Return [X, Y] of the center of cell containing provided text 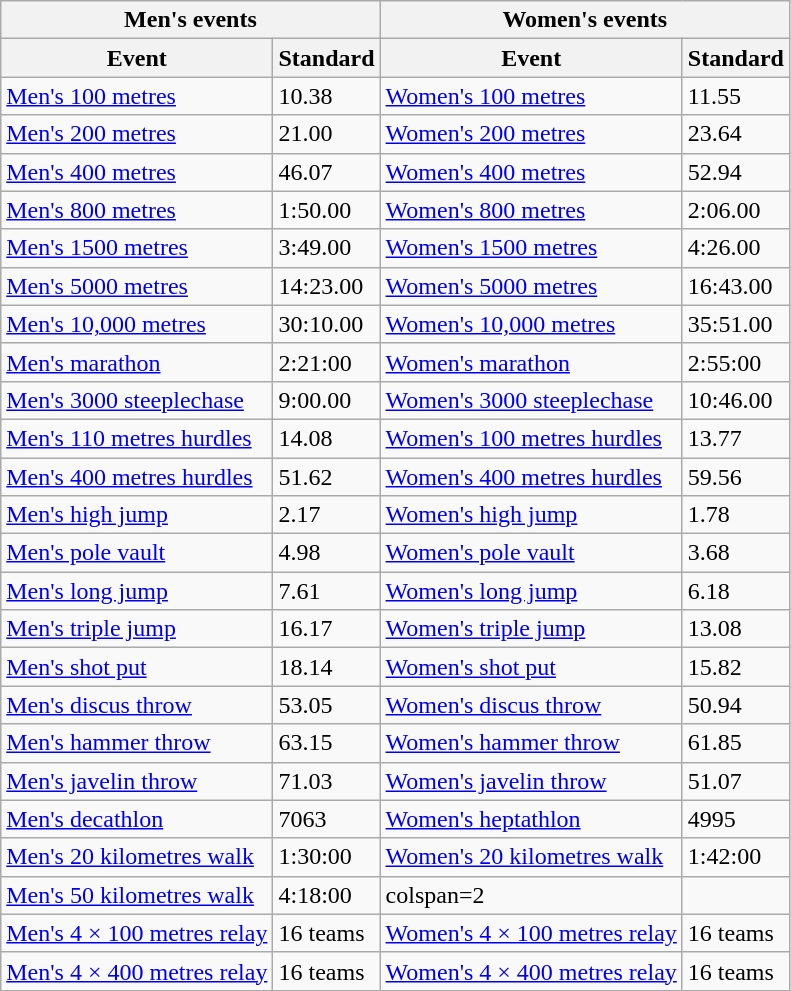
Women's 800 metres [531, 210]
Women's high jump [531, 515]
Men's 3000 steeplechase [137, 400]
4:26.00 [736, 248]
2:21:00 [326, 362]
16:43.00 [736, 286]
23.64 [736, 134]
Women's 3000 steeplechase [531, 400]
Men's 100 metres [137, 96]
4:18:00 [326, 895]
Men's 200 metres [137, 134]
10.38 [326, 96]
3.68 [736, 553]
Women's 400 metres hurdles [531, 477]
6.18 [736, 591]
15.82 [736, 667]
Men's 4 × 400 metres relay [137, 971]
2:06.00 [736, 210]
Women's 10,000 metres [531, 324]
3:49.00 [326, 248]
Men's marathon [137, 362]
1:30:00 [326, 857]
Men's hammer throw [137, 743]
Women's shot put [531, 667]
Men's 4 × 100 metres relay [137, 933]
Women's 100 metres hurdles [531, 438]
52.94 [736, 172]
10:46.00 [736, 400]
9:00.00 [326, 400]
Men's 1500 metres [137, 248]
Women's long jump [531, 591]
2.17 [326, 515]
50.94 [736, 705]
Men's triple jump [137, 629]
14:23.00 [326, 286]
11.55 [736, 96]
59.56 [736, 477]
Men's decathlon [137, 819]
Women's 20 kilometres walk [531, 857]
71.03 [326, 781]
Women's hammer throw [531, 743]
Men's high jump [137, 515]
7.61 [326, 591]
1:42:00 [736, 857]
Women's 4 × 400 metres relay [531, 971]
35:51.00 [736, 324]
Women's pole vault [531, 553]
Men's 400 metres hurdles [137, 477]
Women's 4 × 100 metres relay [531, 933]
Men's 800 metres [137, 210]
Women's javelin throw [531, 781]
1.78 [736, 515]
53.05 [326, 705]
Men's events [190, 20]
Women's heptathlon [531, 819]
Women's events [584, 20]
Women's discus throw [531, 705]
Women's 400 metres [531, 172]
Women's triple jump [531, 629]
Women's marathon [531, 362]
2:55:00 [736, 362]
16.17 [326, 629]
colspan=2 [531, 895]
Men's pole vault [137, 553]
Women's 100 metres [531, 96]
Women's 1500 metres [531, 248]
21.00 [326, 134]
Men's 50 kilometres walk [137, 895]
Men's javelin throw [137, 781]
7063 [326, 819]
Men's shot put [137, 667]
Men's discus throw [137, 705]
Men's 400 metres [137, 172]
Men's 20 kilometres walk [137, 857]
Women's 5000 metres [531, 286]
Men's 10,000 metres [137, 324]
Women's 200 metres [531, 134]
4995 [736, 819]
Men's long jump [137, 591]
18.14 [326, 667]
51.62 [326, 477]
4.98 [326, 553]
30:10.00 [326, 324]
Men's 5000 metres [137, 286]
61.85 [736, 743]
1:50.00 [326, 210]
14.08 [326, 438]
13.08 [736, 629]
Men's 110 metres hurdles [137, 438]
46.07 [326, 172]
13.77 [736, 438]
51.07 [736, 781]
63.15 [326, 743]
